Provide the [X, Y] coordinate of the cell's center where the given text is located.  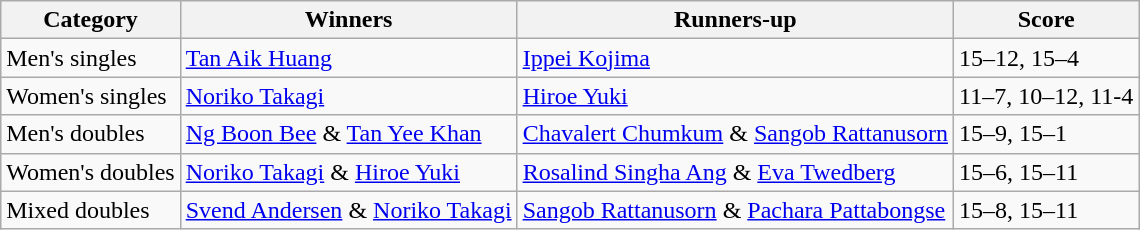
11–7, 10–12, 11-4 [1046, 96]
Women's doubles [90, 172]
Winners [348, 20]
Score [1046, 20]
Hiroe Yuki [735, 96]
Category [90, 20]
15–8, 15–11 [1046, 210]
Men's singles [90, 58]
Chavalert Chumkum & Sangob Rattanusorn [735, 134]
Rosalind Singha Ang & Eva Twedberg [735, 172]
Svend Andersen & Noriko Takagi [348, 210]
Ippei Kojima [735, 58]
Noriko Takagi [348, 96]
Runners-up [735, 20]
Mixed doubles [90, 210]
Women's singles [90, 96]
15–6, 15–11 [1046, 172]
15–12, 15–4 [1046, 58]
Sangob Rattanusorn & Pachara Pattabongse [735, 210]
15–9, 15–1 [1046, 134]
Ng Boon Bee & Tan Yee Khan [348, 134]
Noriko Takagi & Hiroe Yuki [348, 172]
Men's doubles [90, 134]
Tan Aik Huang [348, 58]
